For the text-containing cell, return its midpoint in (x, y) coordinate format. 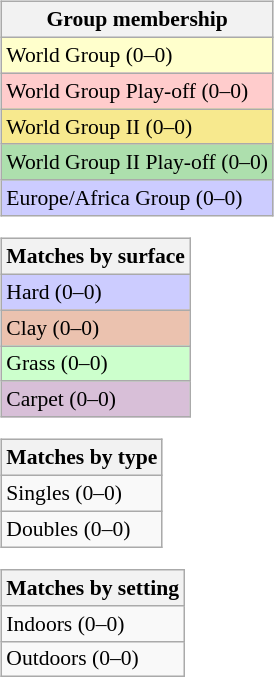
Clay (0–0) (96, 328)
Matches by type (82, 458)
Indoors (0–0) (92, 623)
World Group (0–0) (137, 55)
World Group Play-off (0–0) (137, 91)
Matches by surface (96, 257)
Europe/Africa Group (0–0) (137, 198)
Matches by setting (92, 588)
Doubles (0–0) (82, 529)
Carpet (0–0) (96, 399)
Hard (0–0) (96, 292)
World Group II Play-off (0–0) (137, 162)
Group membership (137, 20)
World Group II (0–0) (137, 127)
Singles (0–0) (82, 494)
Grass (0–0) (96, 364)
Outdoors (0–0) (92, 659)
